Detect which cell encompasses the target text, then output its [x, y] center coordinate. 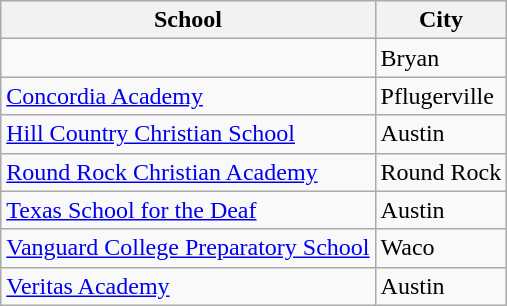
Texas School for the Deaf [188, 210]
Hill Country Christian School [188, 134]
Round Rock [441, 172]
Bryan [441, 58]
Pflugerville [441, 96]
Vanguard College Preparatory School [188, 248]
School [188, 20]
Veritas Academy [188, 286]
Concordia Academy [188, 96]
City [441, 20]
Round Rock Christian Academy [188, 172]
Waco [441, 248]
